Scan for the cell matching the given text and deliver its [X, Y] coordinate at center. 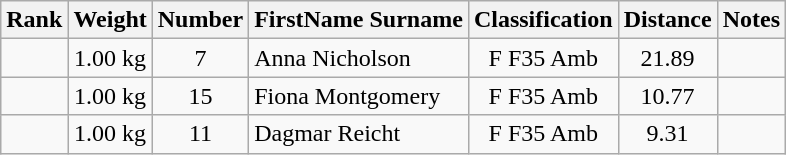
Notes [751, 20]
Fiona Montgomery [359, 96]
Anna Nicholson [359, 58]
21.89 [668, 58]
Weight [110, 20]
Classification [543, 20]
Distance [668, 20]
Dagmar Reicht [359, 134]
9.31 [668, 134]
15 [200, 96]
Number [200, 20]
FirstName Surname [359, 20]
10.77 [668, 96]
11 [200, 134]
7 [200, 58]
Rank [34, 20]
